Provide the [X, Y] coordinate of the cell's center where the given text is located.  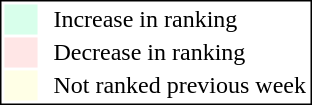
Decrease in ranking [180, 53]
Not ranked previous week [180, 85]
Increase in ranking [180, 19]
